Return the (X, Y) coordinate for the center point of the cell that contains the specified text.  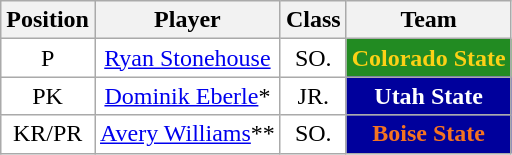
JR. (313, 96)
Boise State (428, 134)
P (48, 58)
Position (48, 20)
Avery Williams** (187, 134)
KR/PR (48, 134)
Class (313, 20)
Team (428, 20)
Dominik Eberle* (187, 96)
Colorado State (428, 58)
Ryan Stonehouse (187, 58)
Player (187, 20)
PK (48, 96)
Utah State (428, 96)
